Provide the (x, y) coordinate of the cell's center where the given text is located.  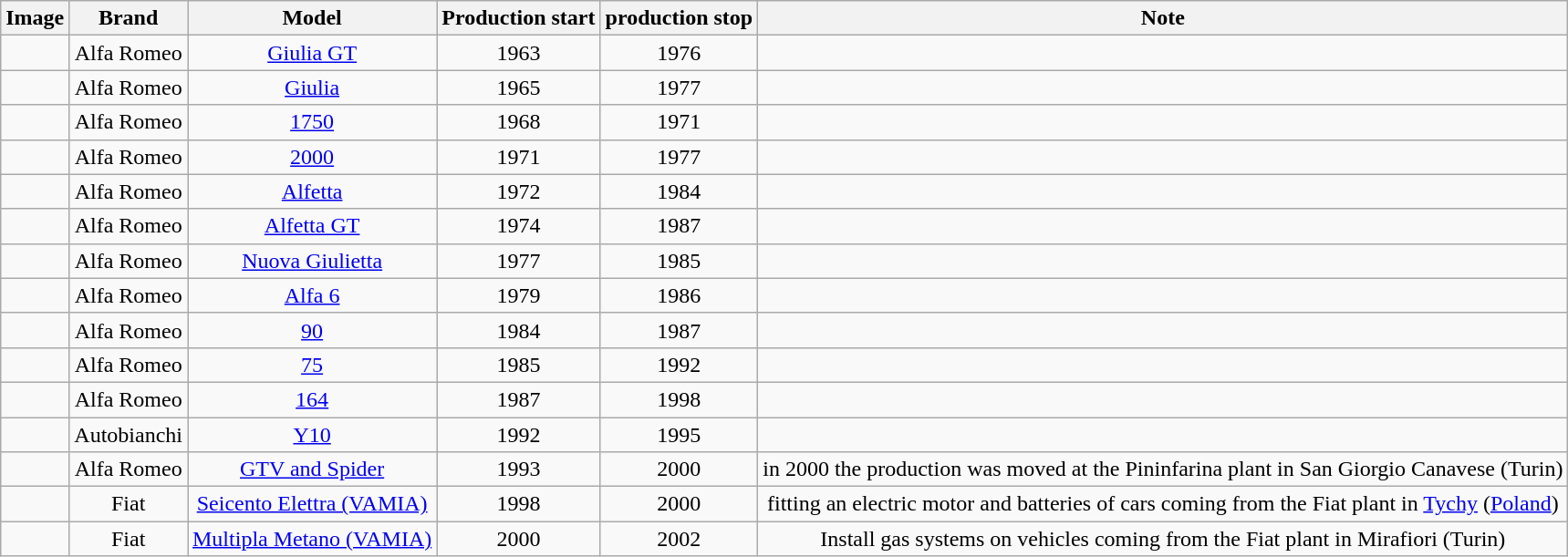
1995 (679, 435)
Model (312, 18)
Alfetta (312, 191)
Giulia GT (312, 53)
1974 (518, 226)
164 (312, 399)
in 2000 the production was moved at the Pininfarina plant in San Giorgio Canavese (Turin) (1163, 469)
Image (35, 18)
fitting an electric motor and batteries of cars coming from the Fiat plant in Tychy (Poland) (1163, 504)
1968 (518, 122)
Nuova Giulietta (312, 261)
Note (1163, 18)
Production start (518, 18)
1965 (518, 88)
2002 (679, 539)
1976 (679, 53)
90 (312, 330)
Autobianchi (129, 435)
1972 (518, 191)
Install gas systems on vehicles coming from the Fiat plant in Mirafiori (Turin) (1163, 539)
1986 (679, 295)
Seicento Elettra (VAMIA) (312, 504)
Multipla Metano (VAMIA) (312, 539)
Alfa 6 (312, 295)
1993 (518, 469)
Brand (129, 18)
production stop (679, 18)
Giulia (312, 88)
1979 (518, 295)
1750 (312, 122)
1963 (518, 53)
Alfetta GT (312, 226)
75 (312, 365)
Y10 (312, 435)
GTV and Spider (312, 469)
